Provide the [x, y] coordinate of the cell's center where the given text is located.  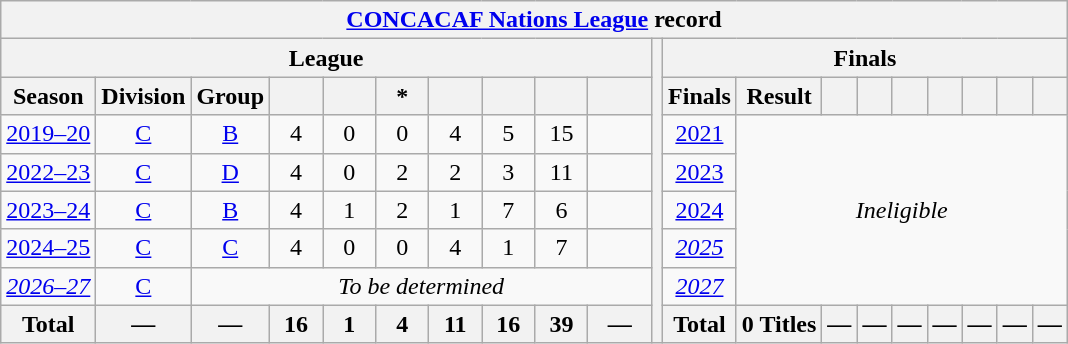
* [402, 96]
2026–27 [48, 286]
Ineligible [902, 210]
2024 [700, 210]
2025 [700, 248]
15 [562, 134]
D [230, 172]
6 [562, 210]
5 [508, 134]
2022–23 [48, 172]
2024–25 [48, 248]
League [326, 58]
CONCACAF Nations League record [534, 20]
2021 [700, 134]
39 [562, 324]
3 [508, 172]
Season [48, 96]
Result [779, 96]
2027 [700, 286]
0 Titles [779, 324]
Group [230, 96]
2019–20 [48, 134]
Division [144, 96]
To be determined [422, 286]
2023–24 [48, 210]
2023 [700, 172]
